Return the (X, Y) coordinate for the center point of the cell that contains the specified text.  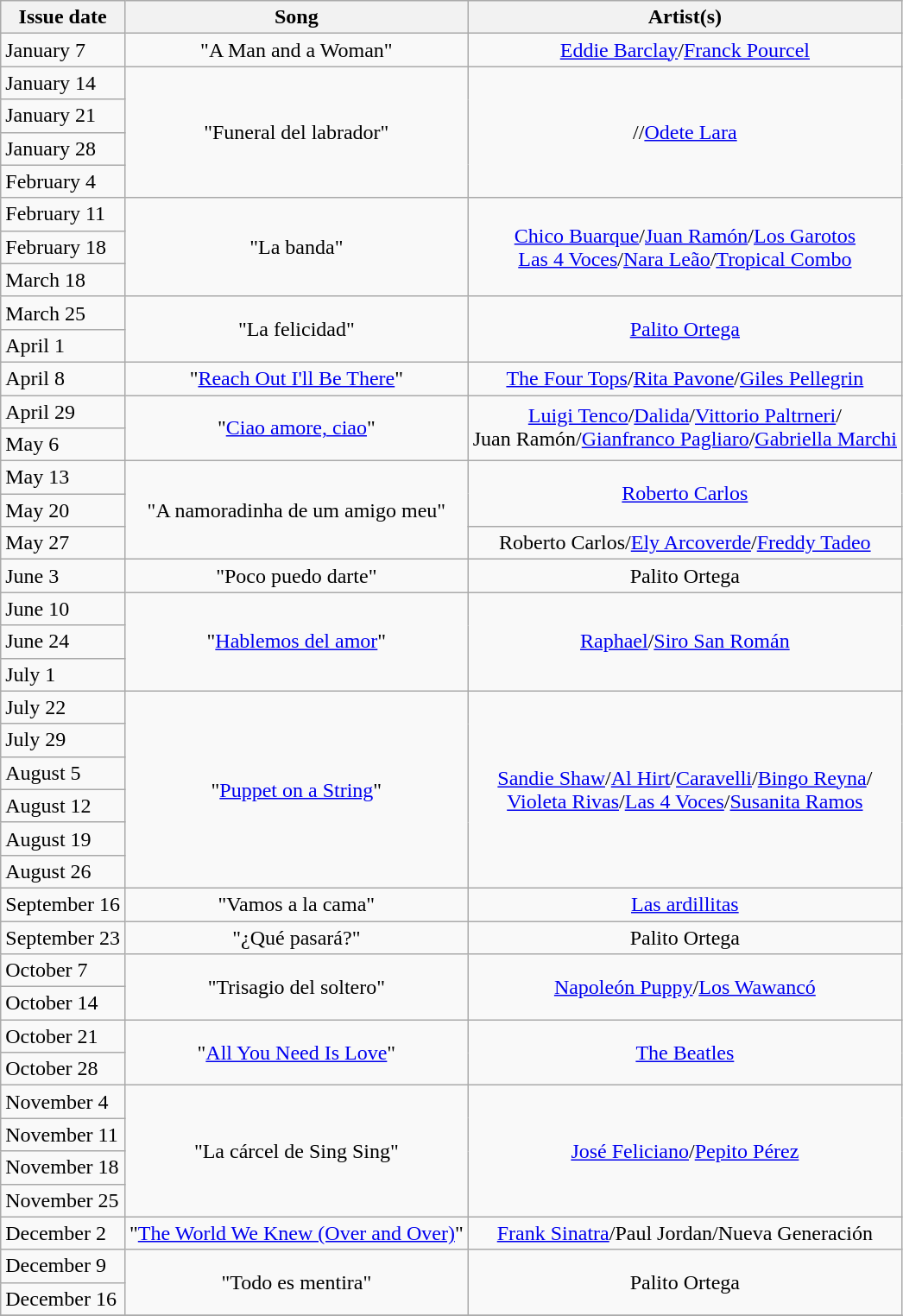
March 25 (63, 313)
July 1 (63, 674)
January 14 (63, 83)
July 22 (63, 707)
July 29 (63, 740)
Roberto Carlos (685, 494)
//Odete Lara (685, 132)
November 18 (63, 1167)
January 28 (63, 149)
"La banda" (296, 247)
August 5 (63, 773)
Las ardillitas (685, 904)
"Poco puedo darte" (296, 576)
June 24 (63, 642)
"The World We Knew (Over and Over)" (296, 1233)
October 14 (63, 1003)
April 29 (63, 412)
January 7 (63, 50)
"Funeral del labrador" (296, 132)
May 13 (63, 478)
August 26 (63, 871)
"Todo es mentira" (296, 1282)
"Trisagio del soltero" (296, 987)
December 2 (63, 1233)
November 4 (63, 1102)
February 11 (63, 214)
"Puppet on a String" (296, 789)
Napoleón Puppy/Los Wawancó (685, 987)
October 21 (63, 1036)
May 6 (63, 445)
December 16 (63, 1299)
"All You Need Is Love" (296, 1053)
April 8 (63, 378)
September 23 (63, 937)
May 20 (63, 510)
"La felicidad" (296, 329)
August 12 (63, 806)
"A Man and a Woman" (296, 50)
August 19 (63, 838)
"Hablemos del amor" (296, 642)
The Beatles (685, 1053)
May 27 (63, 543)
José Feliciano/Pepito Pérez (685, 1151)
March 18 (63, 280)
"A namoradinha de um amigo meu" (296, 510)
January 21 (63, 116)
April 1 (63, 345)
"Vamos a la cama" (296, 904)
Frank Sinatra/Paul Jordan/Nueva Generación (685, 1233)
Sandie Shaw/Al Hirt/Caravelli/Bingo Reyna/Violeta Rivas/Las 4 Voces/Susanita Ramos (685, 789)
Raphael/Siro San Román (685, 642)
"Ciao amore, ciao" (296, 428)
June 10 (63, 609)
Roberto Carlos/Ely Arcoverde/Freddy Tadeo (685, 543)
Issue date (63, 17)
December 9 (63, 1266)
"La cárcel de Sing Sing" (296, 1151)
June 3 (63, 576)
Eddie Barclay/Franck Pourcel (685, 50)
Song (296, 17)
September 16 (63, 904)
Chico Buarque/Juan Ramón/Los GarotosLas 4 Voces/Nara Leão/Tropical Combo (685, 247)
October 28 (63, 1069)
November 11 (63, 1135)
October 7 (63, 971)
February 4 (63, 181)
"¿Qué pasará?" (296, 937)
Luigi Tenco/Dalida/Vittorio Paltrneri/Juan Ramón/Gianfranco Pagliaro/Gabriella Marchi (685, 428)
"Reach Out I'll Be There" (296, 378)
November 25 (63, 1200)
Artist(s) (685, 17)
The Four Tops/Rita Pavone/Giles Pellegrin (685, 378)
February 18 (63, 247)
